Output the [x, y] coordinate of the center of the cell containing the given text.  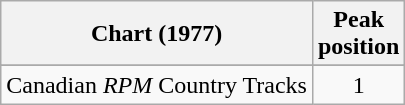
Canadian RPM Country Tracks [157, 85]
1 [358, 85]
Peakposition [358, 34]
Chart (1977) [157, 34]
